Extract the (X, Y) coordinate from the center of the cell holding the provided text.  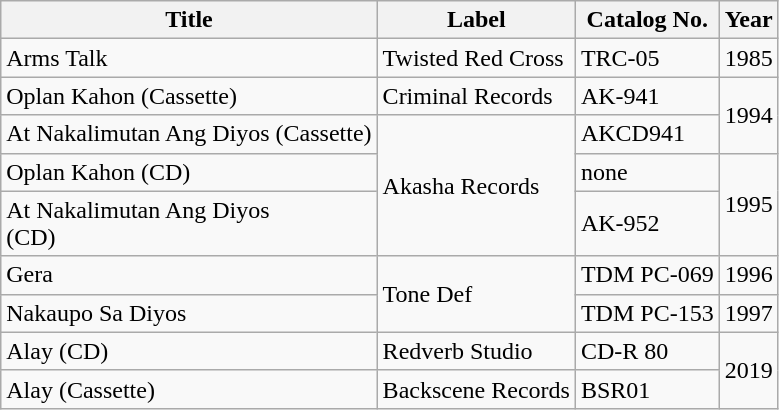
Alay (CD) (189, 351)
BSR01 (647, 389)
Oplan Kahon (CD) (189, 172)
CD-R 80 (647, 351)
Nakaupo Sa Diyos (189, 313)
Backscene Records (476, 389)
Twisted Red Cross (476, 58)
Year (748, 20)
Oplan Kahon (Cassette) (189, 96)
1996 (748, 275)
1994 (748, 115)
TDM PC-069 (647, 275)
At Nakalimutan Ang Diyos(CD) (189, 224)
1997 (748, 313)
1995 (748, 204)
TDM PC-153 (647, 313)
Akasha Records (476, 186)
AK-941 (647, 96)
2019 (748, 370)
Gera (189, 275)
At Nakalimutan Ang Diyos (Cassette) (189, 134)
AK-952 (647, 224)
none (647, 172)
1985 (748, 58)
Redverb Studio (476, 351)
Label (476, 20)
Criminal Records (476, 96)
TRC-05 (647, 58)
Title (189, 20)
Arms Talk (189, 58)
AKCD941 (647, 134)
Tone Def (476, 294)
Alay (Cassette) (189, 389)
Catalog No. (647, 20)
